Extract the [X, Y] coordinate from the center of the cell holding the provided text.  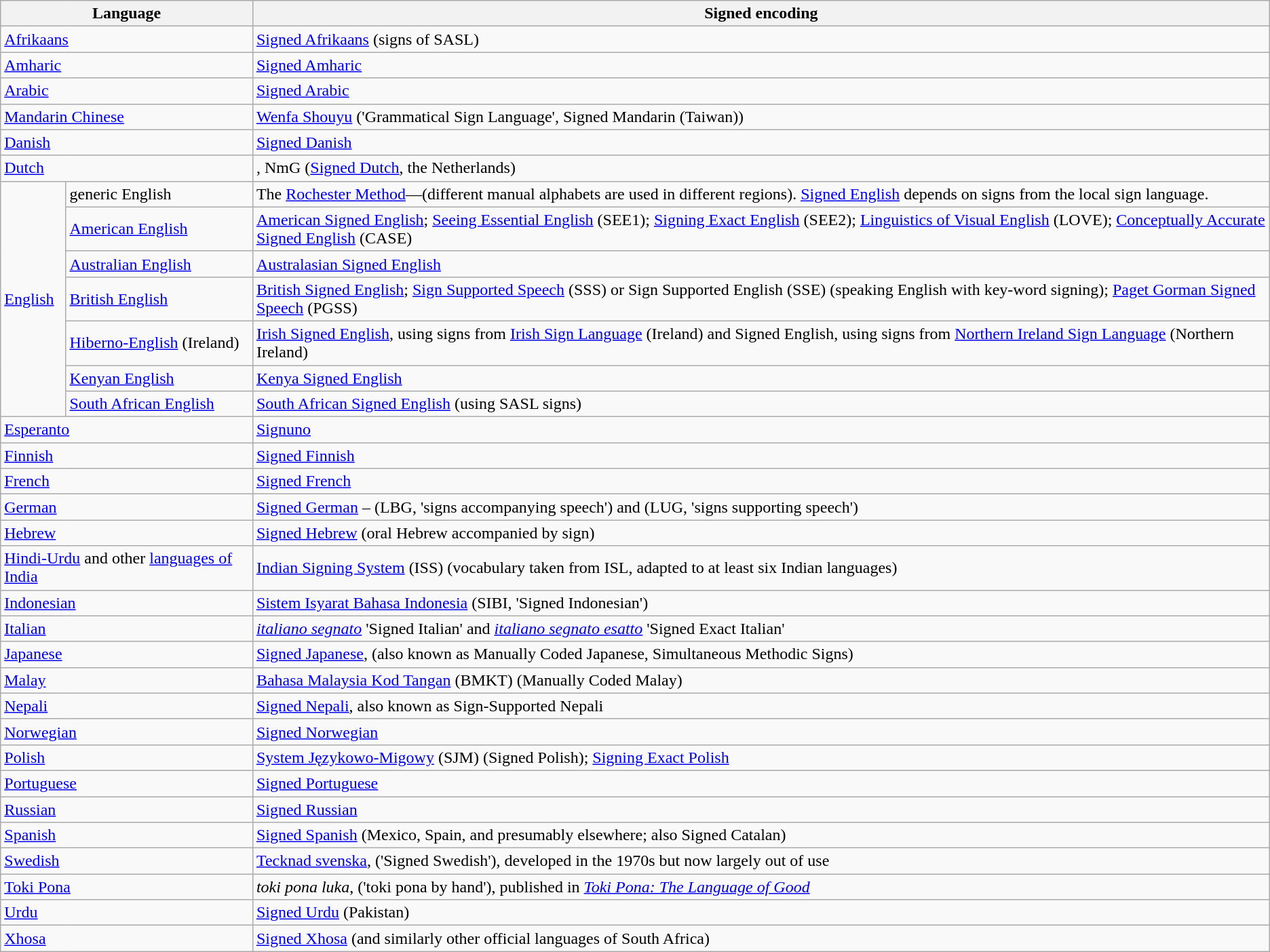
German [127, 507]
Australian English [159, 264]
toki pona luka, ('toki pona by hand'), published in Toki Pona: The Language of Good [761, 887]
Swedish [127, 861]
Signed Japanese, (also known as Manually Coded Japanese, Simultaneous Methodic Signs) [761, 654]
Signed Nepali, also known as Sign-Supported Nepali [761, 706]
Urdu [127, 913]
Finnish [127, 456]
Russian [127, 809]
Australasian Signed English [761, 264]
Nepali [127, 706]
The Rochester Method—(different manual alphabets are used in different regions). Signed English depends on signs from the local sign language. [761, 194]
Polish [127, 757]
Signed Spanish (Mexico, Spain, and presumably elsewhere; also Signed Catalan) [761, 835]
, NmG (Signed Dutch, the Netherlands) [761, 168]
English [33, 298]
Signed Russian [761, 809]
American English [159, 229]
Norwegian [127, 732]
Signed Portuguese [761, 783]
Signed encoding [761, 14]
French [127, 481]
Signed Xhosa (and similarly other official languages of South Africa) [761, 938]
Spanish [127, 835]
Xhosa [127, 938]
Tecknad svenska, ('Signed Swedish'), developed in the 1970s but now largely out of use [761, 861]
Sistem Isyarat Bahasa Indonesia (SIBI, 'Signed Indonesian') [761, 603]
Signed Finnish [761, 456]
South African English [159, 404]
Portuguese [127, 783]
Malay [127, 680]
Mandarin Chinese [127, 117]
Japanese [127, 654]
Kenya Signed English [761, 378]
Dutch [127, 168]
Signed French [761, 481]
Signed Afrikaans (signs of SASL) [761, 39]
Signed Arabic [761, 91]
Kenyan English [159, 378]
Signed Danish [761, 142]
British English [159, 298]
italiano segnato 'Signed Italian' and italiano segnato esatto 'Signed Exact Italian' [761, 629]
Hebrew [127, 533]
Amharic [127, 65]
Arabic [127, 91]
Signuno [761, 430]
Italian [127, 629]
System Językowo-Migowy (SJM) (Signed Polish); Signing Exact Polish [761, 757]
Language [127, 14]
Signed German – (LBG, 'signs accompanying speech') and (LUG, 'signs supporting speech') [761, 507]
Signed Hebrew (oral Hebrew accompanied by sign) [761, 533]
Esperanto [127, 430]
Bahasa Malaysia Kod Tangan (BMKT) (Manually Coded Malay) [761, 680]
Signed Urdu (Pakistan) [761, 913]
Afrikaans [127, 39]
generic English [159, 194]
South African Signed English (using SASL signs) [761, 404]
Toki Pona [127, 887]
Hindi-Urdu and other languages of India [127, 568]
Danish [127, 142]
Hiberno-English (Ireland) [159, 343]
Indian Signing System (ISS) (vocabulary taken from ISL, adapted to at least six Indian languages) [761, 568]
Indonesian [127, 603]
Wenfa Shouyu ('Grammatical Sign Language', Signed Mandarin (Taiwan)) [761, 117]
Signed Norwegian [761, 732]
Signed Amharic [761, 65]
